Return the (X, Y) coordinate for the center point of the cell that contains the specified text.  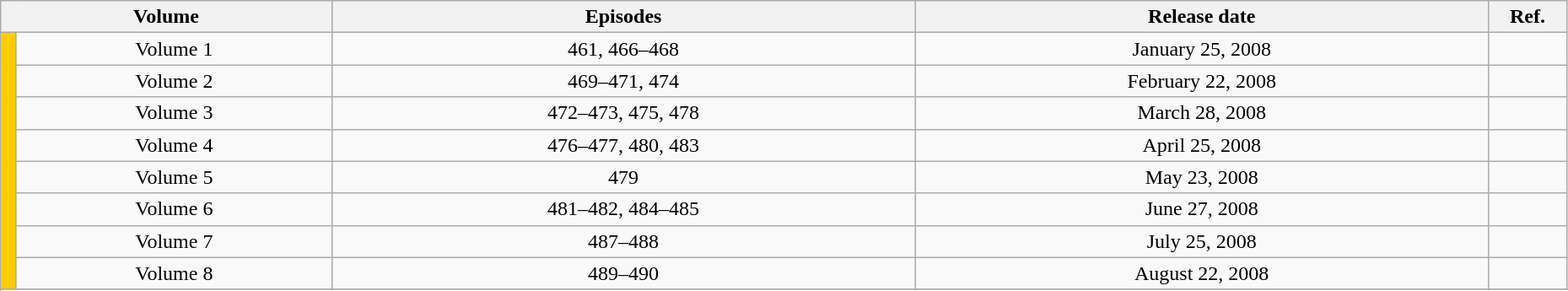
August 22, 2008 (1202, 273)
487–488 (623, 241)
461, 466–468 (623, 49)
March 28, 2008 (1202, 113)
476–477, 480, 483 (623, 145)
Volume 4 (174, 145)
Volume (166, 17)
Volume 8 (174, 273)
479 (623, 177)
July 25, 2008 (1202, 241)
May 23, 2008 (1202, 177)
Episodes (623, 17)
Volume 5 (174, 177)
June 27, 2008 (1202, 209)
481–482, 484–485 (623, 209)
469–471, 474 (623, 81)
January 25, 2008 (1202, 49)
February 22, 2008 (1202, 81)
Volume 2 (174, 81)
472–473, 475, 478 (623, 113)
April 25, 2008 (1202, 145)
Ref. (1528, 17)
Volume 3 (174, 113)
Volume 6 (174, 209)
Release date (1202, 17)
489–490 (623, 273)
Volume 7 (174, 241)
Volume 1 (174, 49)
